Capture the cell that displays the provided text and extract its [X, Y] central coordinate. 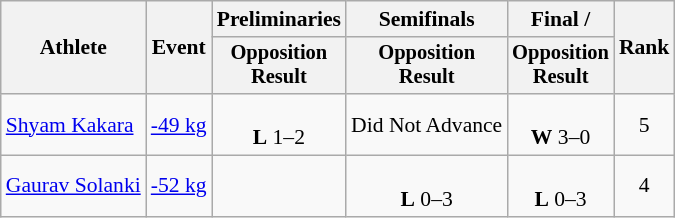
Did Not Advance [426, 124]
4 [644, 186]
-52 kg [179, 186]
Preliminaries [279, 19]
5 [644, 124]
L 1–2 [279, 124]
Shyam Kakara [74, 124]
W 3–0 [560, 124]
Athlete [74, 48]
-49 kg [179, 124]
Semifinals [426, 19]
Rank [644, 48]
Event [179, 48]
Gaurav Solanki [74, 186]
Final / [560, 19]
